Find where the given text appears and provide that cell's center as [X, Y] coordinate. 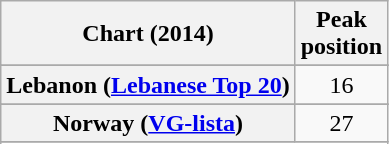
Lebanon (Lebanese Top 20) [148, 85]
Norway (VG-lista) [148, 123]
Peakposition [341, 34]
16 [341, 85]
27 [341, 123]
Chart (2014) [148, 34]
